For the text-containing cell, return its midpoint in [X, Y] coordinate format. 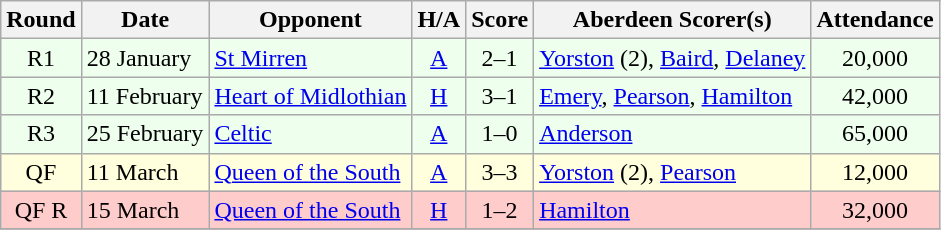
1–2 [500, 210]
Aberdeen Scorer(s) [672, 20]
25 February [145, 134]
11 March [145, 172]
20,000 [875, 58]
Celtic [310, 134]
QF R [41, 210]
Yorston (2), Baird, Delaney [672, 58]
Hamilton [672, 210]
12,000 [875, 172]
Heart of Midlothian [310, 96]
28 January [145, 58]
Emery, Pearson, Hamilton [672, 96]
Score [500, 20]
3–1 [500, 96]
R2 [41, 96]
Round [41, 20]
3–3 [500, 172]
11 February [145, 96]
Anderson [672, 134]
H/A [439, 20]
42,000 [875, 96]
R3 [41, 134]
Opponent [310, 20]
1–0 [500, 134]
32,000 [875, 210]
QF [41, 172]
St Mirren [310, 58]
65,000 [875, 134]
Date [145, 20]
Attendance [875, 20]
2–1 [500, 58]
15 March [145, 210]
R1 [41, 58]
Yorston (2), Pearson [672, 172]
